Determine the (x, y) coordinate at the center of the cell enclosing the given text.  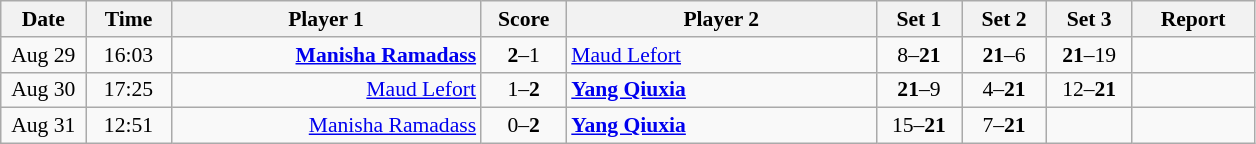
Aug 29 (44, 55)
Set 2 (1004, 19)
21–19 (1090, 55)
12–21 (1090, 90)
Score (524, 19)
Set 3 (1090, 19)
Report (1194, 19)
2–1 (524, 55)
7–21 (1004, 126)
8–21 (918, 55)
16:03 (128, 55)
Aug 30 (44, 90)
12:51 (128, 126)
1–2 (524, 90)
Time (128, 19)
4–21 (1004, 90)
Aug 31 (44, 126)
21–9 (918, 90)
Set 1 (918, 19)
Player 1 (326, 19)
17:25 (128, 90)
Player 2 (721, 19)
15–21 (918, 126)
0–2 (524, 126)
21–6 (1004, 55)
Date (44, 19)
